Identify which cell holds the provided text, then report its (x, y) central coordinate. 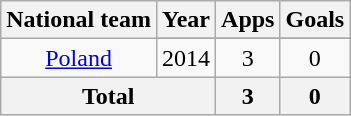
Year (186, 20)
National team (79, 20)
Poland (79, 58)
Total (108, 96)
Apps (248, 20)
2014 (186, 58)
Goals (315, 20)
